Scan for the cell matching the given text and deliver its (x, y) coordinate at center. 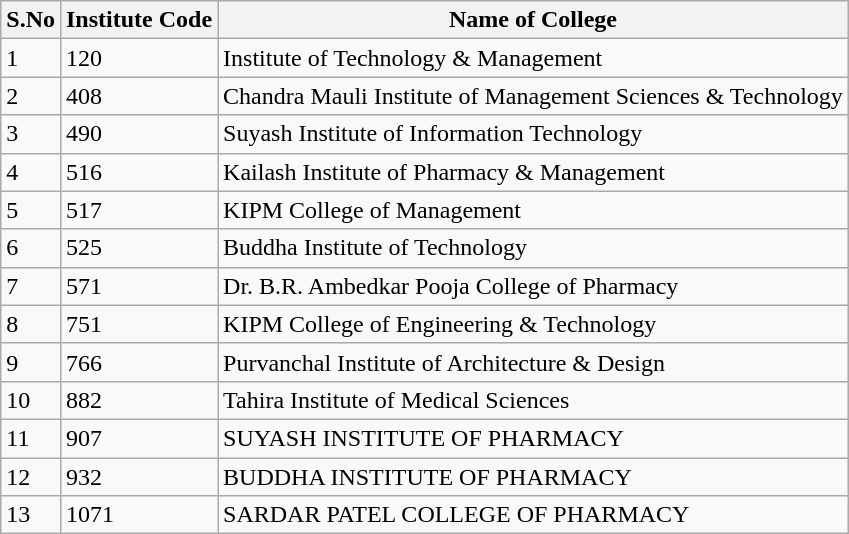
Name of College (534, 20)
751 (138, 324)
5 (31, 210)
KIPM College of Engineering & Technology (534, 324)
Purvanchal Institute of Architecture & Design (534, 362)
Institute of Technology & Management (534, 58)
KIPM College of Management (534, 210)
S.No (31, 20)
Dr. B.R. Ambedkar Pooja College of Pharmacy (534, 286)
2 (31, 96)
12 (31, 477)
Suyash Institute of Information Technology (534, 134)
766 (138, 362)
525 (138, 248)
Kailash Institute of Pharmacy & Management (534, 172)
1 (31, 58)
SARDAR PATEL COLLEGE OF PHARMACY (534, 515)
120 (138, 58)
4 (31, 172)
Institute Code (138, 20)
13 (31, 515)
Tahira Institute of Medical Sciences (534, 400)
11 (31, 438)
3 (31, 134)
517 (138, 210)
571 (138, 286)
Buddha Institute of Technology (534, 248)
9 (31, 362)
7 (31, 286)
6 (31, 248)
BUDDHA INSTITUTE OF PHARMACY (534, 477)
8 (31, 324)
10 (31, 400)
SUYASH INSTITUTE OF PHARMACY (534, 438)
Chandra Mauli Institute of Management Sciences & Technology (534, 96)
1071 (138, 515)
516 (138, 172)
907 (138, 438)
490 (138, 134)
882 (138, 400)
932 (138, 477)
408 (138, 96)
